Extract the (X, Y) coordinate from the center of the cell holding the provided text.  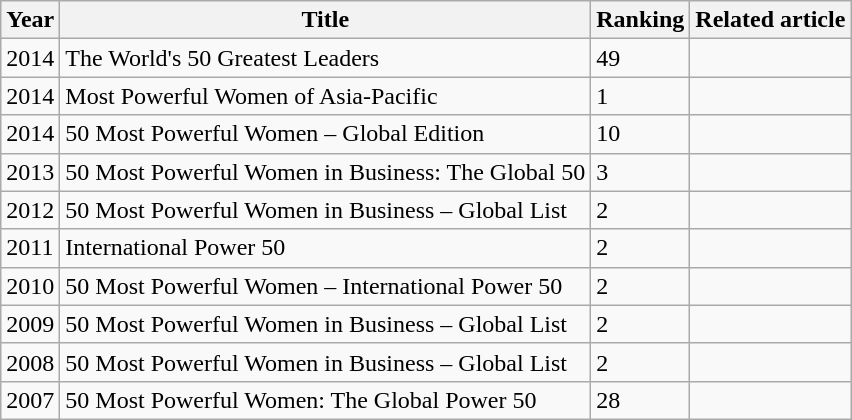
2013 (30, 172)
2008 (30, 362)
2009 (30, 324)
Ranking (640, 20)
2011 (30, 248)
Most Powerful Women of Asia-Pacific (326, 96)
The World's 50 Greatest Leaders (326, 58)
2010 (30, 286)
28 (640, 400)
10 (640, 134)
2012 (30, 210)
50 Most Powerful Women: The Global Power 50 (326, 400)
Title (326, 20)
50 Most Powerful Women in Business: The Global 50 (326, 172)
Related article (770, 20)
2007 (30, 400)
Year (30, 20)
International Power 50 (326, 248)
50 Most Powerful Women – Global Edition (326, 134)
49 (640, 58)
1 (640, 96)
50 Most Powerful Women – International Power 50 (326, 286)
3 (640, 172)
